Pinpoint the cell where the given text exists, returning its [X, Y] midpoint coordinate. 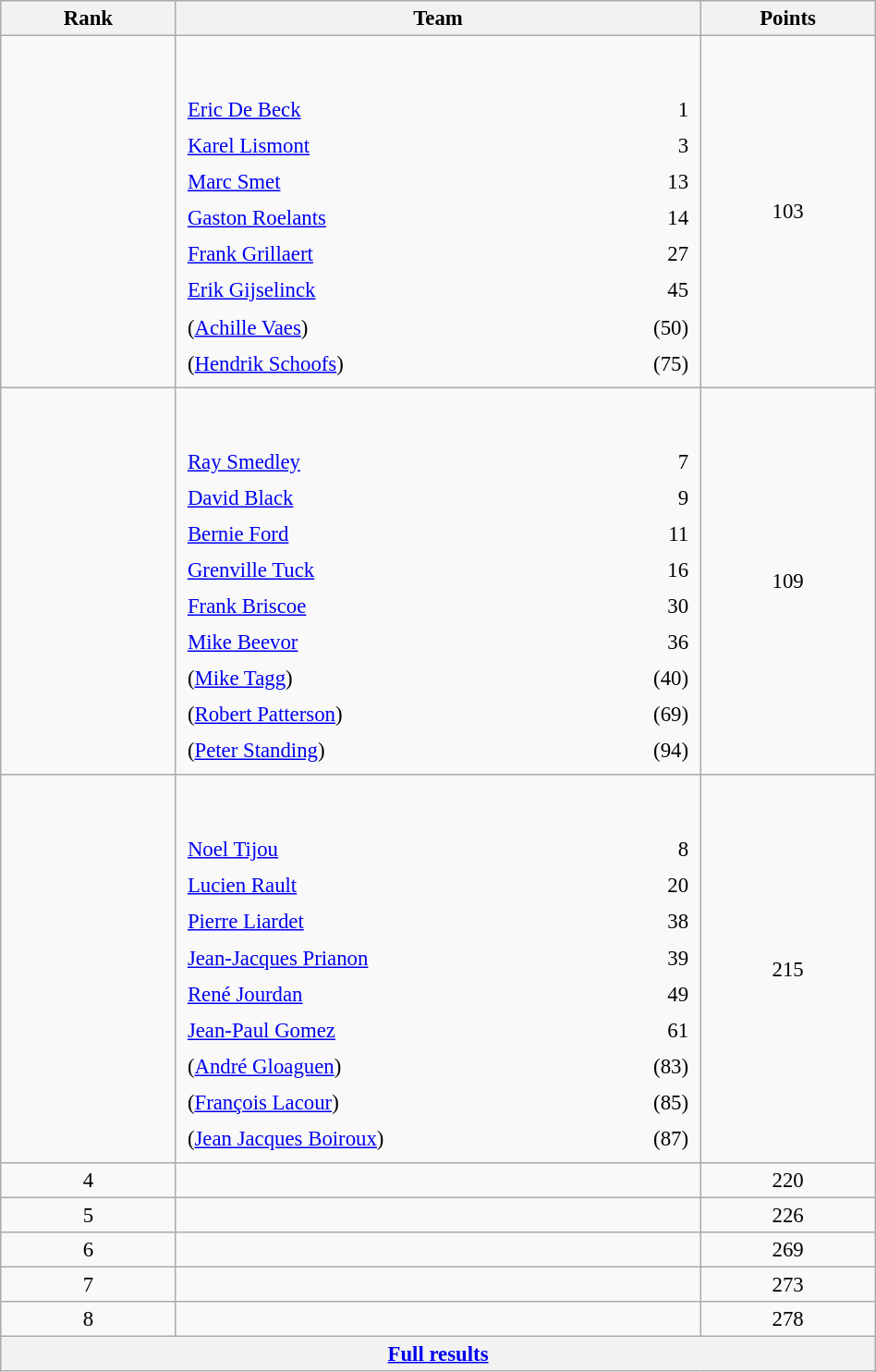
Eric De Beck [383, 110]
Rank [89, 18]
220 [787, 1181]
36 [639, 643]
(69) [639, 715]
61 [649, 1030]
Erik Gijselinck [383, 290]
René Jourdan [392, 994]
(83) [649, 1066]
Karel Lismont [383, 146]
Frank Grillaert [383, 254]
38 [649, 922]
Mike Beevor [383, 643]
13 [639, 182]
Team [438, 18]
39 [649, 958]
49 [649, 994]
109 [787, 581]
Bernie Ford [383, 533]
11 [639, 533]
273 [787, 1285]
103 [787, 212]
(Robert Patterson) [383, 715]
(94) [639, 751]
(85) [649, 1102]
226 [787, 1215]
Eric De Beck 1 Karel Lismont 3 Marc Smet 13 Gaston Roelants 14 Frank Grillaert 27 Erik Gijselinck 45 (Achille Vaes) (50) (Hendrik Schoofs) (75) [438, 212]
Lucien Rault [392, 886]
Jean-Jacques Prianon [392, 958]
9 [639, 497]
278 [787, 1319]
Ray Smedley [383, 461]
Jean-Paul Gomez [392, 1030]
Points [787, 18]
Noel Tijou [392, 850]
(Peter Standing) [383, 751]
(Jean Jacques Boiroux) [392, 1138]
(François Lacour) [392, 1102]
4 [89, 1181]
16 [639, 570]
(75) [639, 362]
Grenville Tuck [383, 570]
Frank Briscoe [383, 606]
Marc Smet [383, 182]
20 [649, 886]
Full results [438, 1354]
14 [639, 218]
45 [639, 290]
27 [639, 254]
(Achille Vaes) [383, 326]
1 [639, 110]
David Black [383, 497]
5 [89, 1215]
Gaston Roelants [383, 218]
(40) [639, 679]
6 [89, 1250]
(André Gloaguen) [392, 1066]
30 [639, 606]
215 [787, 969]
3 [639, 146]
(Mike Tagg) [383, 679]
269 [787, 1250]
(87) [649, 1138]
(Hendrik Schoofs) [383, 362]
(50) [639, 326]
Pierre Liardet [392, 922]
